Determine the [x, y] coordinate at the center of the cell enclosing the given text.  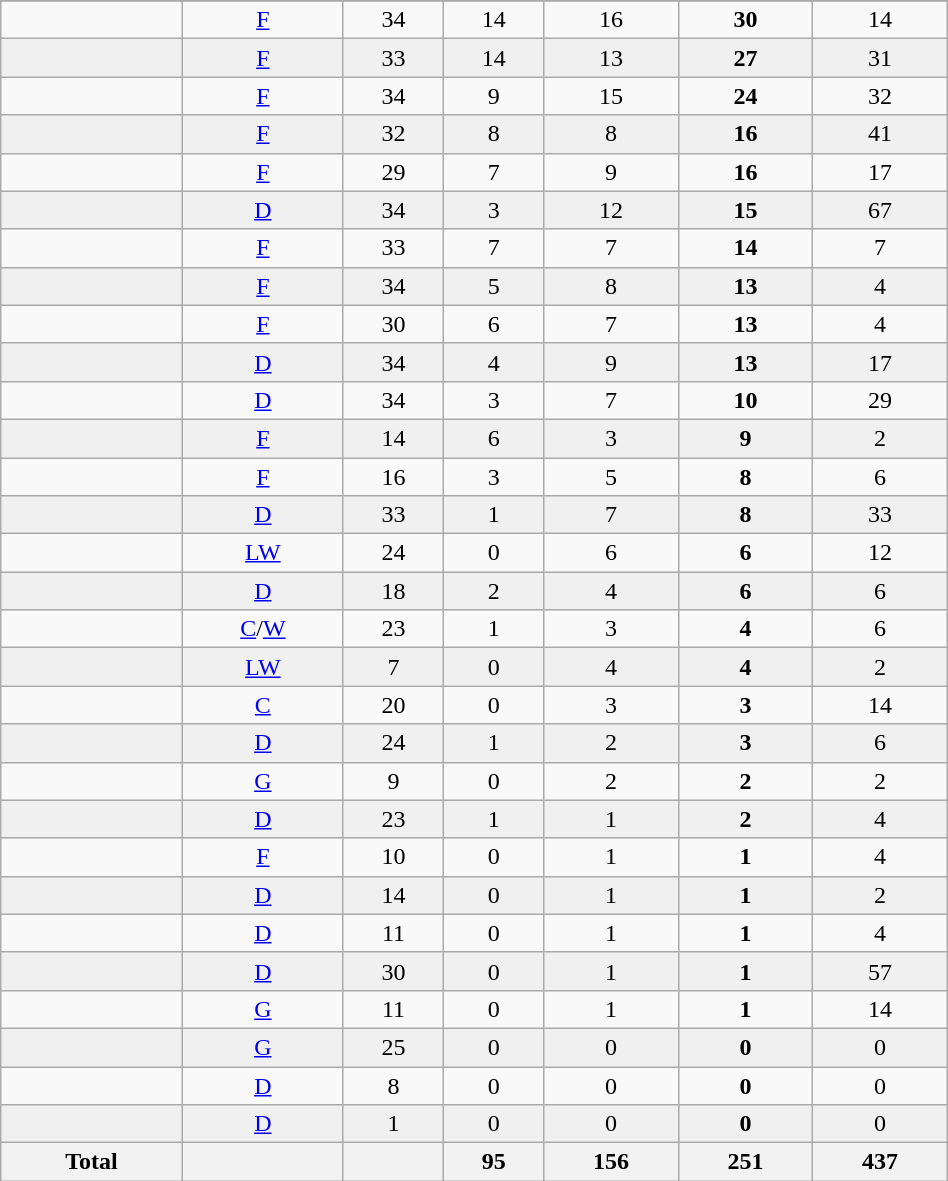
C [262, 705]
C/W [262, 629]
41 [880, 134]
25 [393, 1047]
Total [92, 1162]
20 [393, 705]
156 [611, 1162]
251 [745, 1162]
57 [880, 971]
67 [880, 210]
31 [880, 58]
437 [880, 1162]
18 [393, 591]
27 [745, 58]
95 [494, 1162]
